Pinpoint the cell where the given text exists, returning its [X, Y] midpoint coordinate. 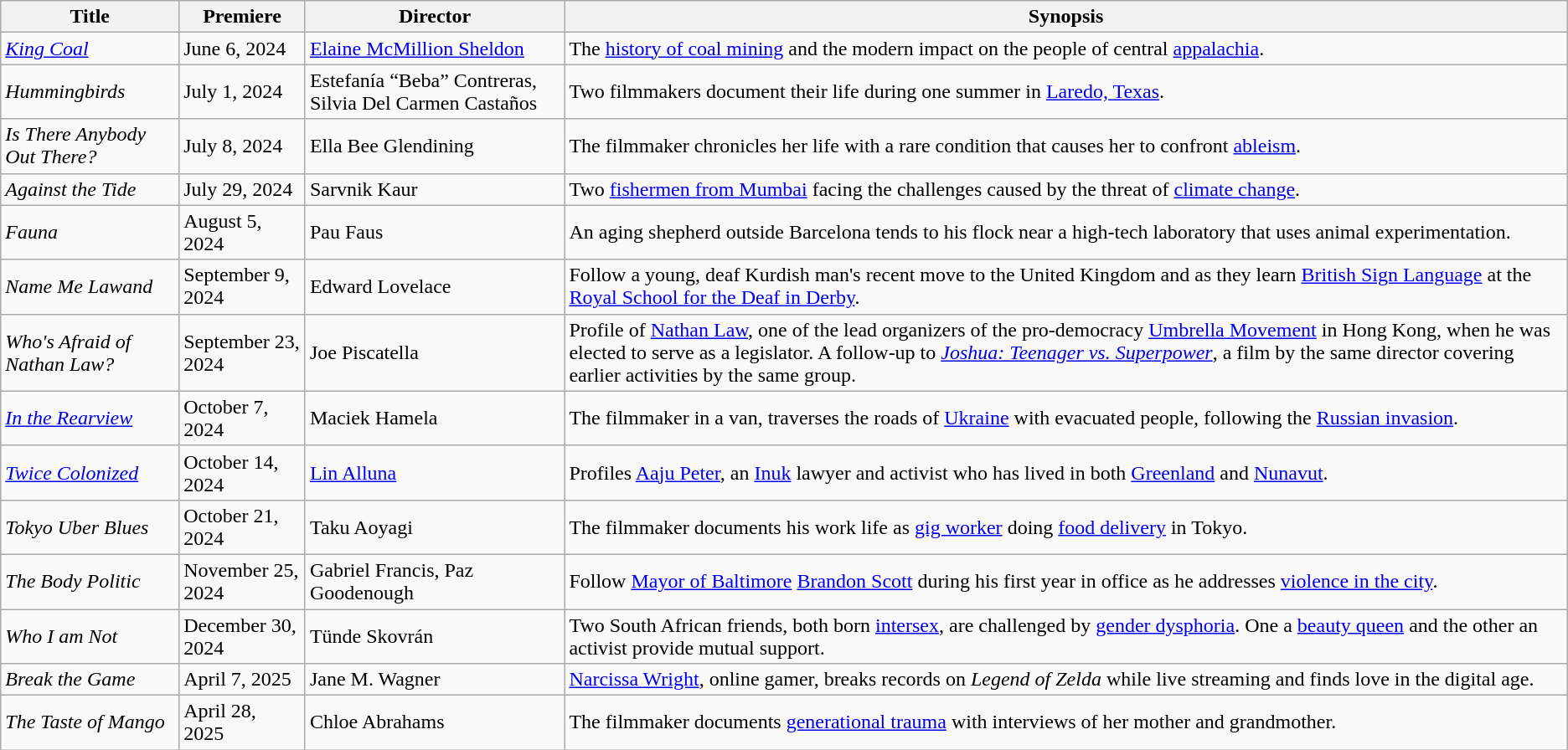
Estefanía “Beba” Contreras, Silvia Del Carmen Castaños [435, 92]
October 7, 2024 [243, 419]
Taku Aoyagi [435, 527]
Tokyo Uber Blues [90, 527]
Gabriel Francis, Paz Goodenough [435, 581]
Synopsis [1065, 17]
Title [90, 17]
September 9, 2024 [243, 286]
Profiles Aaju Peter, an Inuk lawyer and activist who has lived in both Greenland and Nunavut. [1065, 472]
Follow Mayor of Baltimore Brandon Scott during his first year in office as he addresses violence in the city. [1065, 581]
In the Rearview [90, 419]
Edward Lovelace [435, 286]
October 21, 2024 [243, 527]
Two filmmakers document their life during one summer in Laredo, Texas. [1065, 92]
August 5, 2024 [243, 233]
Narcissa Wright, online gamer, breaks records on Legend of Zelda while live streaming and finds love in the digital age. [1065, 680]
The Body Politic [90, 581]
Sarvnik Kaur [435, 189]
July 8, 2024 [243, 146]
December 30, 2024 [243, 636]
October 14, 2024 [243, 472]
July 1, 2024 [243, 92]
The filmmaker chronicles her life with a rare condition that causes her to confront ableism. [1065, 146]
September 23, 2024 [243, 352]
An aging shepherd outside Barcelona tends to his flock near a high-tech laboratory that uses animal experimentation. [1065, 233]
Lin Alluna [435, 472]
Joe Piscatella [435, 352]
Premiere [243, 17]
King Coal [90, 49]
July 29, 2024 [243, 189]
The history of coal mining and the modern impact on the people of central appalachia. [1065, 49]
The filmmaker in a van, traverses the roads of Ukraine with evacuated people, following the Russian invasion. [1065, 419]
April 28, 2025 [243, 723]
Chloe Abrahams [435, 723]
Ella Bee Glendining [435, 146]
Break the Game [90, 680]
Director [435, 17]
Fauna [90, 233]
The filmmaker documents his work life as gig worker doing food delivery in Tokyo. [1065, 527]
Name Me Lawand [90, 286]
Elaine McMillion Sheldon [435, 49]
November 25, 2024 [243, 581]
Two fishermen from Mumbai facing the challenges caused by the threat of climate change. [1065, 189]
Who I am Not [90, 636]
Twice Colonized [90, 472]
April 7, 2025 [243, 680]
Tünde Skovrán [435, 636]
Pau Faus [435, 233]
Who's Afraid of Nathan Law? [90, 352]
The filmmaker documents generational trauma with interviews of her mother and grandmother. [1065, 723]
Hummingbirds [90, 92]
June 6, 2024 [243, 49]
Against the Tide [90, 189]
Jane M. Wagner [435, 680]
Is There Anybody Out There? [90, 146]
The Taste of Mango [90, 723]
Maciek Hamela [435, 419]
